Locate the cell with the specified text and output its [x, y] center coordinate. 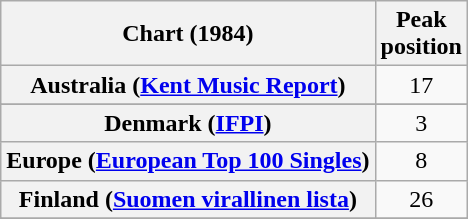
17 [421, 85]
Australia (Kent Music Report) [188, 85]
Peakposition [421, 34]
Finland (Suomen virallinen lista) [188, 199]
3 [421, 123]
Chart (1984) [188, 34]
8 [421, 161]
Denmark (IFPI) [188, 123]
Europe (European Top 100 Singles) [188, 161]
26 [421, 199]
